Provide the [X, Y] coordinate of the cell's center where the given text is located.  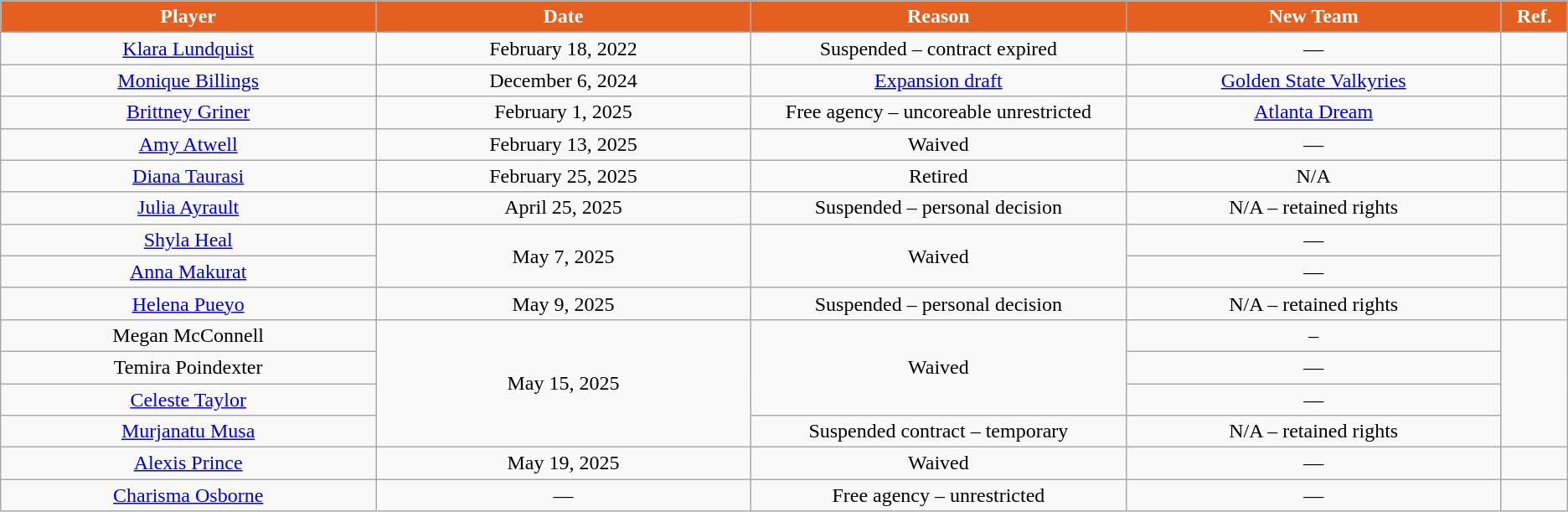
April 25, 2025 [564, 208]
Free agency – unrestricted [938, 495]
Temira Poindexter [188, 367]
Expansion draft [938, 80]
Date [564, 17]
Player [188, 17]
May 7, 2025 [564, 256]
February 18, 2022 [564, 49]
Golden State Valkyries [1313, 80]
May 9, 2025 [564, 303]
New Team [1313, 17]
Helena Pueyo [188, 303]
Monique Billings [188, 80]
Shyla Heal [188, 240]
N/A [1313, 176]
May 15, 2025 [564, 383]
February 25, 2025 [564, 176]
Klara Lundquist [188, 49]
Megan McConnell [188, 335]
– [1313, 335]
February 13, 2025 [564, 144]
February 1, 2025 [564, 112]
Atlanta Dream [1313, 112]
Murjanatu Musa [188, 432]
December 6, 2024 [564, 80]
Retired [938, 176]
Suspended – contract expired [938, 49]
Alexis Prince [188, 463]
Anna Makurat [188, 272]
Brittney Griner [188, 112]
Amy Atwell [188, 144]
Suspended contract – temporary [938, 432]
Diana Taurasi [188, 176]
Charisma Osborne [188, 495]
Julia Ayrault [188, 208]
May 19, 2025 [564, 463]
Ref. [1534, 17]
Free agency – uncoreable unrestricted [938, 112]
Celeste Taylor [188, 400]
Reason [938, 17]
